Detect which cell encompasses the target text, then output its [x, y] center coordinate. 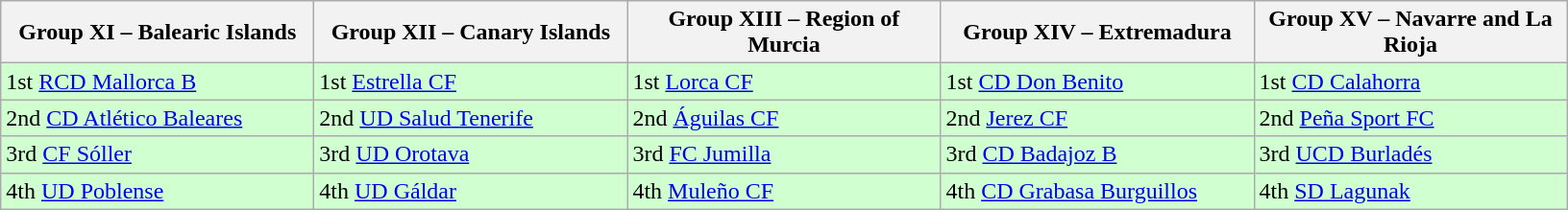
4th CD Grabasa Burguillos [1097, 191]
2nd Jerez CF [1097, 118]
4th UD Poblense [158, 191]
3rd CD Badajoz B [1097, 154]
3rd CF Sóller [158, 154]
Group XIV – Extremadura [1097, 33]
4th UD Gáldar [471, 191]
3rd UCD Burladés [1410, 154]
2nd UD Salud Tenerife [471, 118]
3rd UD Orotava [471, 154]
Group XIII – Region of Murcia [784, 33]
2nd Peña Sport FC [1410, 118]
Group XV – Navarre and La Rioja [1410, 33]
2nd CD Atlético Baleares [158, 118]
Group XII – Canary Islands [471, 33]
1st Estrella CF [471, 82]
2nd Águilas CF [784, 118]
4th SD Lagunak [1410, 191]
3rd FC Jumilla [784, 154]
1st Lorca CF [784, 82]
1st CD Don Benito [1097, 82]
1st RCD Mallorca B [158, 82]
1st CD Calahorra [1410, 82]
4th Muleño CF [784, 191]
Group XI – Balearic Islands [158, 33]
